Search for the cell housing the specified text and yield its [x, y] center coordinate. 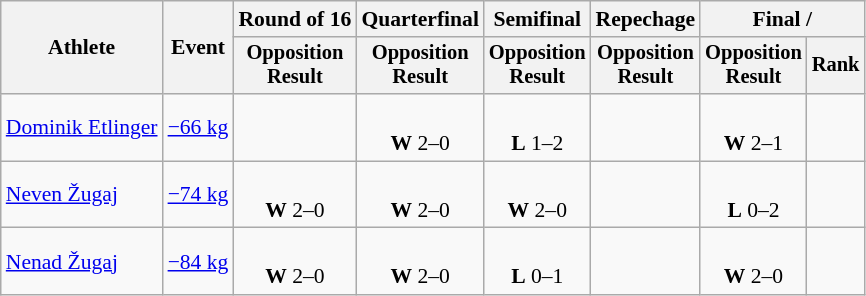
−84 kg [198, 262]
Semifinal [538, 19]
L 1–2 [538, 128]
Round of 16 [294, 19]
Dominik Etlinger [82, 128]
Quarterfinal [420, 19]
Event [198, 48]
Athlete [82, 48]
Repechage [646, 19]
L 0–1 [538, 262]
Final / [782, 19]
W 2–1 [754, 128]
Nenad Žugaj [82, 262]
Rank [836, 66]
Neven Žugaj [82, 194]
L 0–2 [754, 194]
−74 kg [198, 194]
−66 kg [198, 128]
